Determine the (X, Y) coordinate at the center of the cell enclosing the given text.  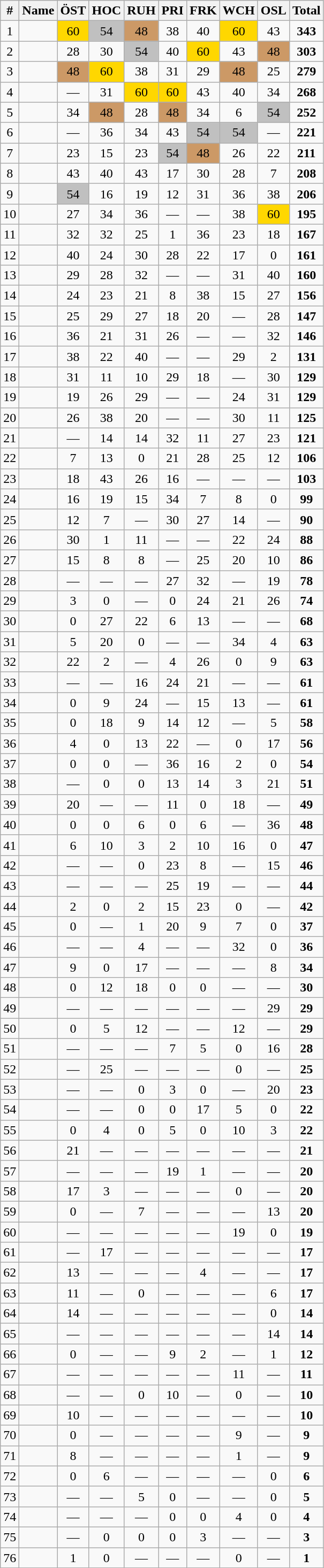
35 (10, 723)
125 (306, 418)
131 (306, 357)
RUH (141, 11)
70 (10, 1435)
206 (306, 194)
39 (10, 804)
71 (10, 1456)
90 (306, 519)
41 (10, 845)
106 (306, 458)
52 (10, 1069)
53 (10, 1089)
FRK (203, 11)
147 (306, 316)
73 (10, 1496)
88 (306, 540)
62 (10, 1273)
OSL (273, 11)
103 (306, 479)
57 (10, 1171)
# (10, 11)
195 (306, 214)
45 (10, 927)
303 (306, 51)
86 (306, 560)
160 (306, 275)
ÖST (73, 11)
Name (39, 11)
99 (306, 499)
75 (10, 1537)
279 (306, 72)
252 (306, 112)
66 (10, 1354)
343 (306, 31)
211 (306, 153)
146 (306, 336)
121 (306, 438)
78 (306, 580)
64 (10, 1313)
55 (10, 1130)
69 (10, 1415)
72 (10, 1476)
76 (10, 1558)
167 (306, 234)
221 (306, 133)
161 (306, 255)
67 (10, 1374)
Total (306, 11)
WCH (239, 11)
33 (10, 682)
59 (10, 1211)
HOC (107, 11)
268 (306, 92)
50 (10, 1028)
65 (10, 1334)
156 (306, 296)
208 (306, 173)
PRI (172, 11)
